Capture the cell that displays the provided text and extract its [x, y] central coordinate. 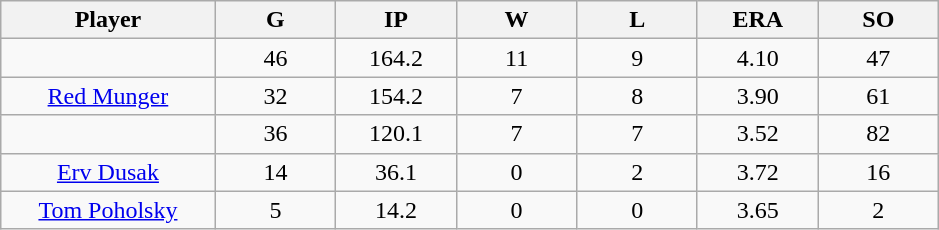
8 [638, 96]
3.65 [758, 210]
14 [276, 172]
SO [878, 20]
36.1 [396, 172]
46 [276, 58]
154.2 [396, 96]
5 [276, 210]
9 [638, 58]
82 [878, 134]
Tom Poholsky [108, 210]
ERA [758, 20]
Erv Dusak [108, 172]
3.52 [758, 134]
4.10 [758, 58]
W [516, 20]
3.90 [758, 96]
16 [878, 172]
11 [516, 58]
Red Munger [108, 96]
120.1 [396, 134]
Player [108, 20]
32 [276, 96]
14.2 [396, 210]
IP [396, 20]
36 [276, 134]
3.72 [758, 172]
L [638, 20]
61 [878, 96]
47 [878, 58]
G [276, 20]
164.2 [396, 58]
